Scan for the cell matching the given text and deliver its (X, Y) coordinate at center. 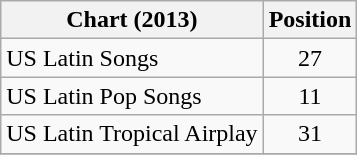
27 (310, 58)
US Latin Songs (132, 58)
US Latin Pop Songs (132, 96)
11 (310, 96)
Position (310, 20)
Chart (2013) (132, 20)
US Latin Tropical Airplay (132, 134)
31 (310, 134)
